Scan for the cell matching the given text and deliver its (X, Y) coordinate at center. 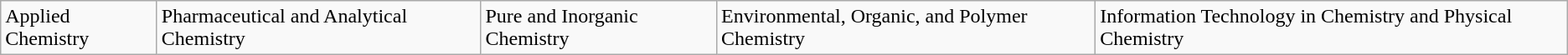
Applied Chemistry (79, 28)
Pure and Inorganic Chemistry (599, 28)
Pharmaceutical and Analytical Chemistry (318, 28)
Environmental, Organic, and Polymer Chemistry (906, 28)
Information Technology in Chemistry and Physical Chemistry (1332, 28)
